Determine the [X, Y] coordinate at the center of the cell enclosing the given text.  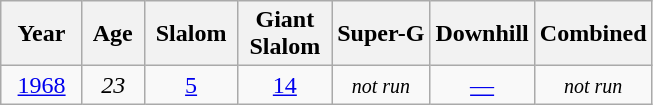
1968 [42, 85]
23 [113, 85]
14 [285, 85]
5 [191, 85]
Downhill [482, 34]
Combined [593, 34]
Giant Slalom [285, 34]
Age [113, 34]
Slalom [191, 34]
Year [42, 34]
— [482, 85]
Super-G [381, 34]
